Capture the cell that displays the provided text and extract its (x, y) central coordinate. 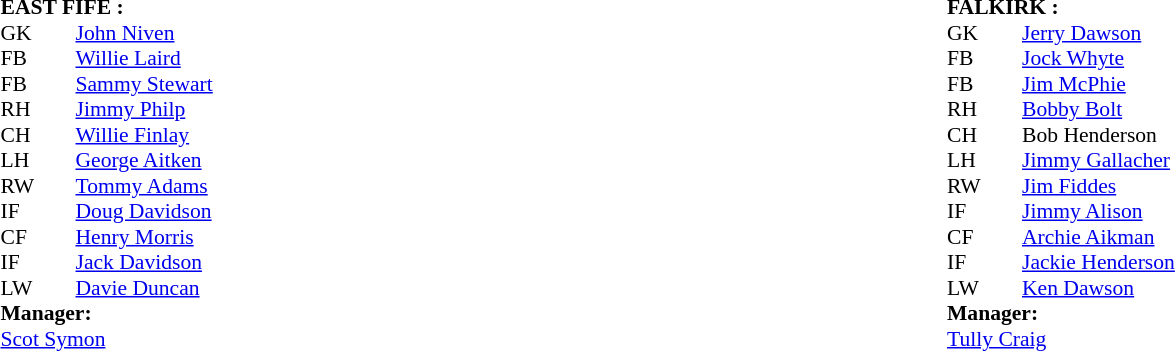
Jerry Dawson (1098, 33)
Davie Duncan (144, 288)
John Niven (144, 33)
Jimmy Philp (144, 109)
Henry Morris (144, 237)
Doug Davidson (144, 211)
Willie Finlay (144, 135)
Jim McPhie (1098, 84)
Jack Davidson (144, 263)
Willie Laird (144, 59)
Jimmy Gallacher (1098, 161)
Ken Dawson (1098, 288)
George Aitken (144, 161)
Bobby Bolt (1098, 109)
Archie Aikman (1098, 237)
Jim Fiddes (1098, 186)
Jock Whyte (1098, 59)
Tommy Adams (144, 186)
Jimmy Alison (1098, 211)
Bob Henderson (1098, 135)
Jackie Henderson (1098, 263)
Sammy Stewart (144, 84)
